Provide the [x, y] coordinate of the cell's center where the given text is located.  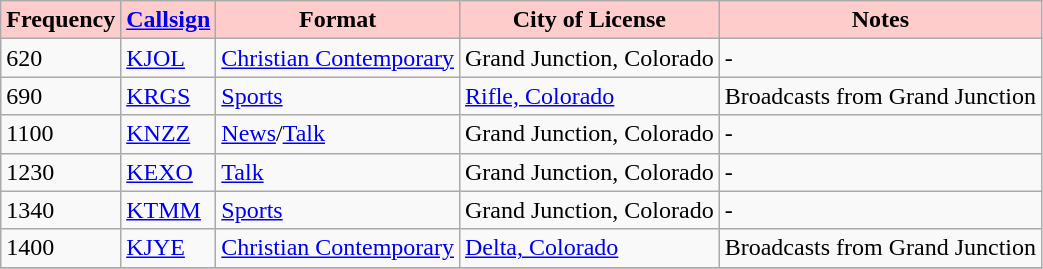
1230 [61, 172]
1340 [61, 210]
KRGS [168, 96]
690 [61, 96]
1100 [61, 134]
620 [61, 58]
Format [338, 20]
City of License [589, 20]
Talk [338, 172]
News/Talk [338, 134]
1400 [61, 248]
Notes [880, 20]
Rifle, Colorado [589, 96]
KJOL [168, 58]
Callsign [168, 20]
Frequency [61, 20]
KNZZ [168, 134]
KTMM [168, 210]
Delta, Colorado [589, 248]
KEXO [168, 172]
KJYE [168, 248]
